Extract the (X, Y) coordinate from the center of the cell holding the provided text.  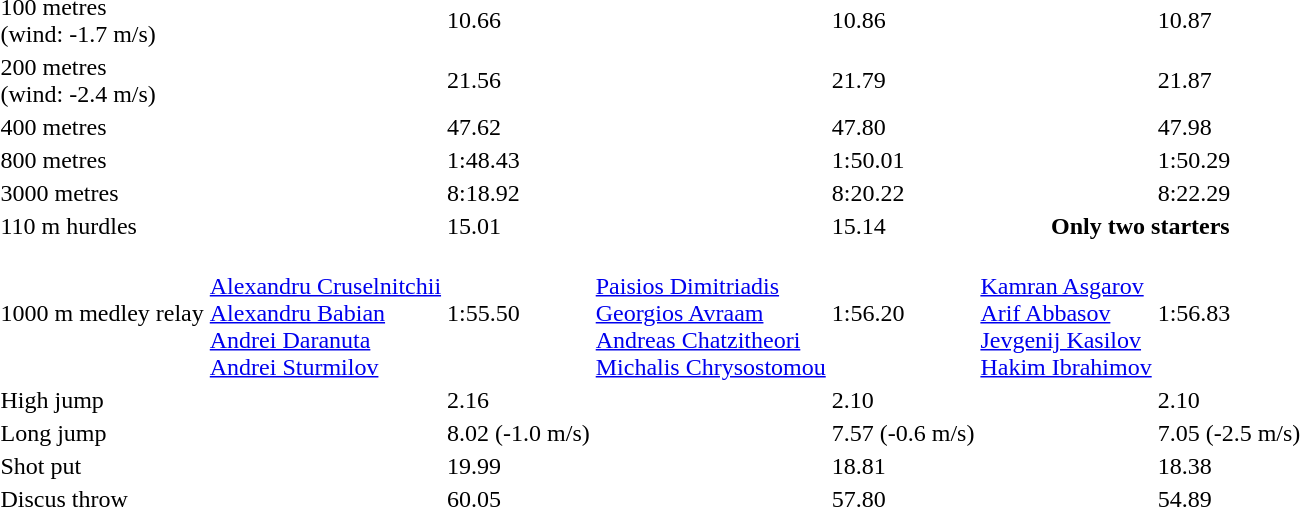
1:48.43 (519, 160)
8.02 (-1.0 m/s) (519, 433)
Paisios DimitriadisGeorgios AvraamAndreas ChatzitheoriMichalis Chrysostomou (710, 313)
15.01 (519, 226)
19.99 (519, 466)
1:56.20 (903, 313)
1:55.50 (519, 313)
8:18.92 (519, 193)
18.81 (903, 466)
21.79 (903, 80)
2.10 (903, 400)
15.14 (903, 226)
47.62 (519, 127)
2.16 (519, 400)
8:20.22 (903, 193)
Kamran AsgarovArif AbbasovJevgenij KasilovHakim Ibrahimov (1066, 313)
7.57 (-0.6 m/s) (903, 433)
Alexandru CruselnitchiiAlexandru BabianAndrei DaranutaAndrei Sturmilov (325, 313)
1:50.01 (903, 160)
47.80 (903, 127)
21.56 (519, 80)
